Pinpoint the cell where the given text exists, returning its (x, y) midpoint coordinate. 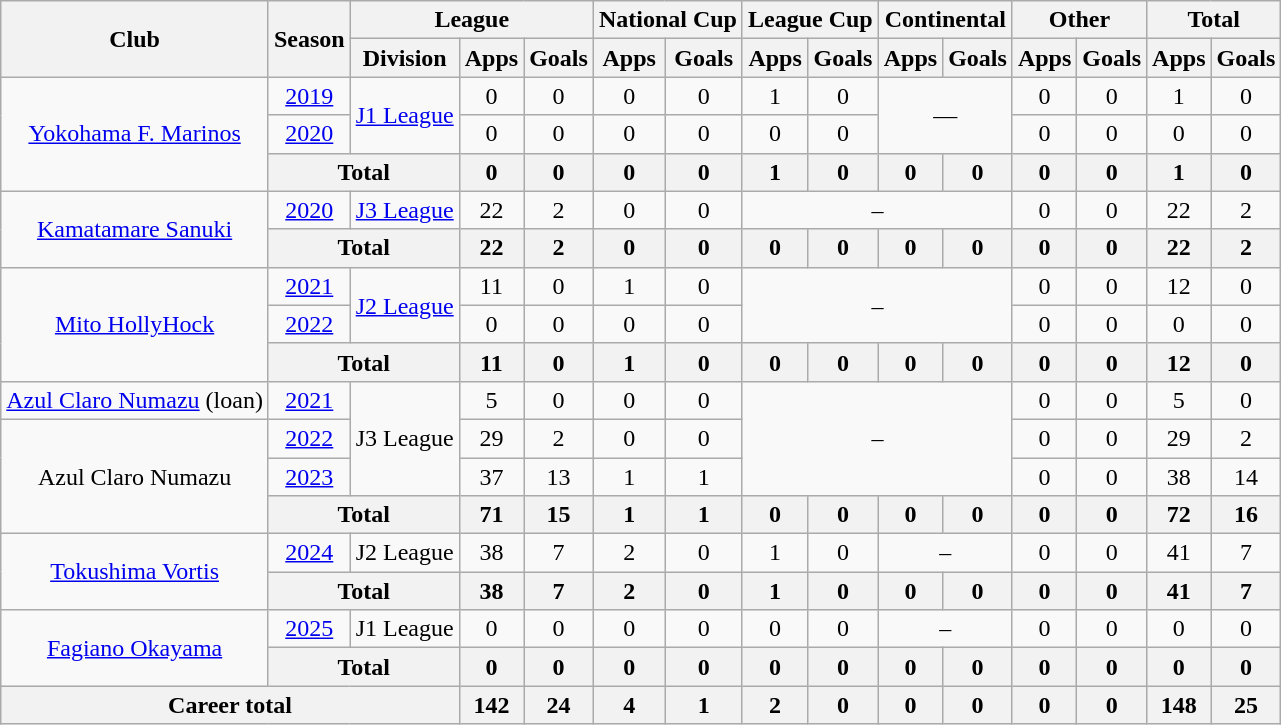
148 (1179, 705)
Other (1079, 20)
2024 (309, 553)
4 (629, 705)
72 (1179, 515)
Mito HollyHock (135, 324)
Azul Claro Numazu (loan) (135, 400)
13 (559, 477)
Season (309, 39)
2019 (309, 96)
14 (1246, 477)
Club (135, 39)
National Cup (668, 20)
Tokushima Vortis (135, 572)
25 (1246, 705)
Yokohama F. Marinos (135, 134)
2025 (309, 629)
2023 (309, 477)
37 (491, 477)
Division (404, 58)
Career total (230, 705)
Kamatamare Sanuki (135, 229)
71 (491, 515)
142 (491, 705)
24 (559, 705)
— (945, 115)
Azul Claro Numazu (135, 476)
League Cup (810, 20)
15 (559, 515)
Fagiano Okayama (135, 648)
League (472, 20)
Continental (945, 20)
16 (1246, 515)
